Return (x, y) of the center of cell containing provided text 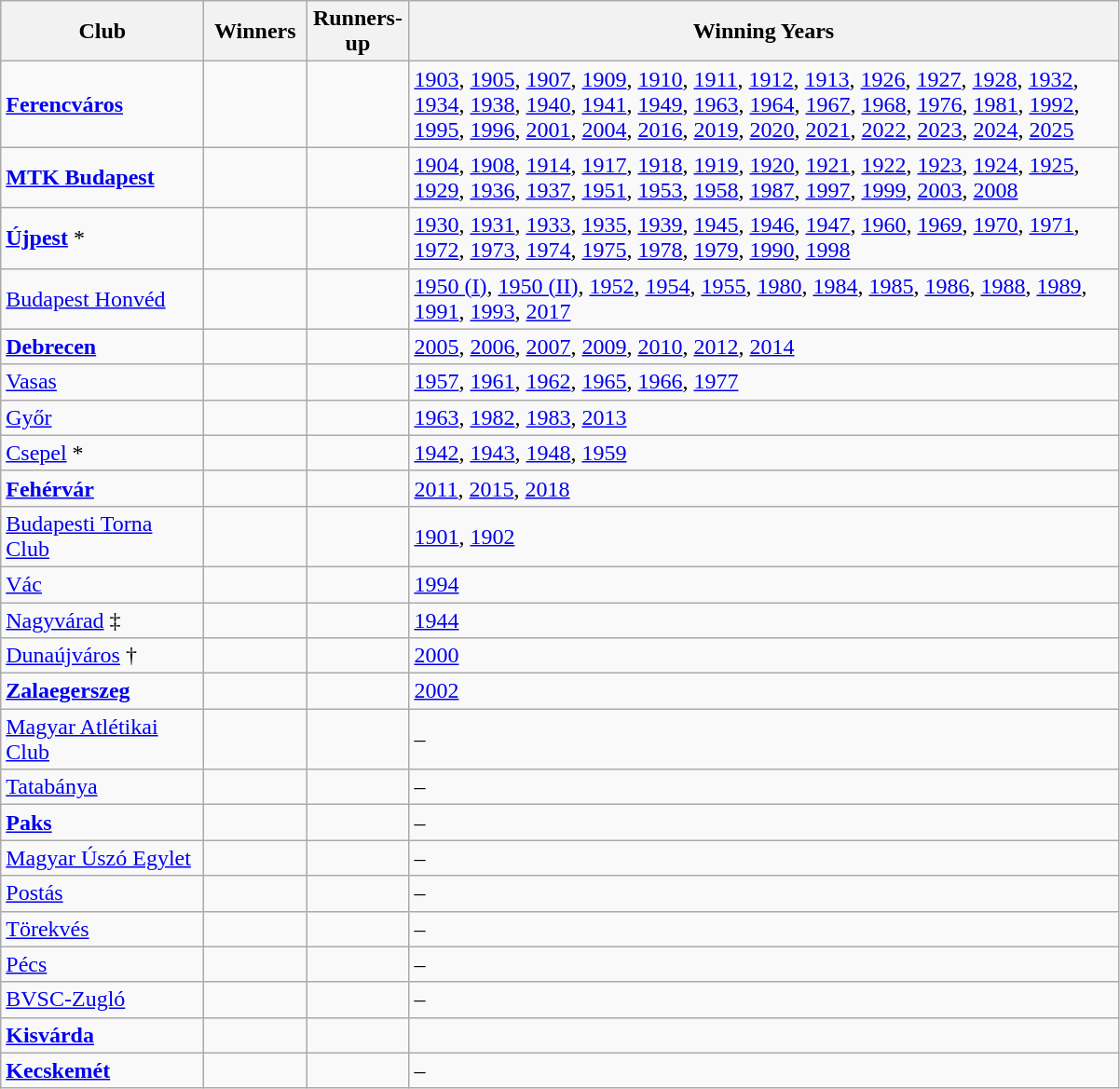
Kisvárda (102, 1035)
2011, 2015, 2018 (764, 488)
2005, 2006, 2007, 2009, 2010, 2012, 2014 (764, 347)
Budapest Honvéd (102, 298)
Postás (102, 893)
1901, 1902 (764, 537)
Pécs (102, 964)
1904, 1908, 1914, 1917, 1918, 1919, 1920, 1921, 1922, 1923, 1924, 1925, 1929, 1936, 1937, 1951, 1953, 1958, 1987, 1997, 1999, 2003, 2008 (764, 177)
Újpest * (102, 238)
Paks (102, 823)
Törekvés (102, 929)
Budapesti Torna Club (102, 537)
Debrecen (102, 347)
Győr (102, 417)
Zalaegerszeg (102, 691)
Winning Years (764, 32)
2000 (764, 656)
Csepel * (102, 453)
Magyar Úszó Egylet (102, 858)
1930, 1931, 1933, 1935, 1939, 1945, 1946, 1947, 1960, 1969, 1970, 1971, 1972, 1973, 1974, 1975, 1978, 1979, 1990, 1998 (764, 238)
BVSC-Zugló (102, 1000)
1944 (764, 619)
1957, 1961, 1962, 1965, 1966, 1977 (764, 382)
Nagyvárad ‡ (102, 619)
1950 (I), 1950 (II), 1952, 1954, 1955, 1980, 1984, 1985, 1986, 1988, 1989, 1991, 1993, 2017 (764, 298)
1994 (764, 584)
Runners-up (358, 32)
1942, 1943, 1948, 1959 (764, 453)
Vasas (102, 382)
Vác (102, 584)
Fehérvár (102, 488)
Club (102, 32)
1963, 1982, 1983, 2013 (764, 417)
Magyar Atlétikai Club (102, 740)
Dunaújváros † (102, 656)
2002 (764, 691)
Kecskemét (102, 1070)
Tatabánya (102, 787)
Winners (255, 32)
Ferencváros (102, 104)
MTK Budapest (102, 177)
